Search for the cell housing the specified text and yield its (x, y) center coordinate. 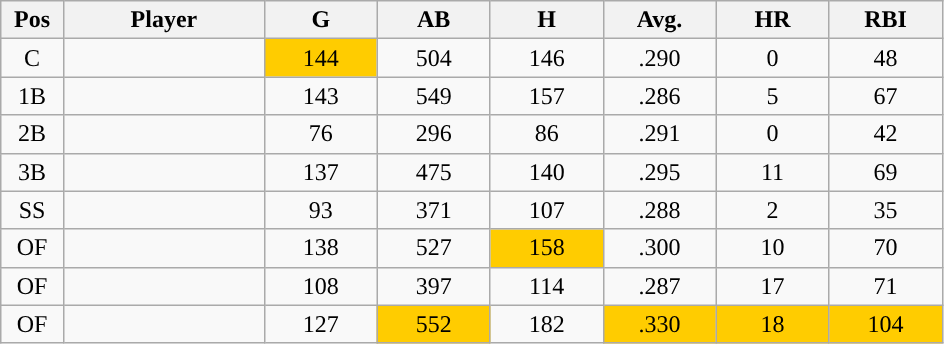
.290 (660, 58)
107 (546, 210)
67 (886, 96)
552 (434, 324)
SS (32, 210)
35 (886, 210)
5 (772, 96)
42 (886, 134)
.291 (660, 134)
3B (32, 172)
127 (320, 324)
137 (320, 172)
138 (320, 248)
86 (546, 134)
504 (434, 58)
Avg. (660, 20)
158 (546, 248)
549 (434, 96)
144 (320, 58)
2 (772, 210)
93 (320, 210)
527 (434, 248)
Player (164, 20)
.295 (660, 172)
HR (772, 20)
1B (32, 96)
182 (546, 324)
71 (886, 286)
18 (772, 324)
397 (434, 286)
.288 (660, 210)
296 (434, 134)
143 (320, 96)
70 (886, 248)
H (546, 20)
RBI (886, 20)
Pos (32, 20)
.330 (660, 324)
G (320, 20)
17 (772, 286)
2B (32, 134)
69 (886, 172)
140 (546, 172)
AB (434, 20)
371 (434, 210)
C (32, 58)
10 (772, 248)
475 (434, 172)
.300 (660, 248)
146 (546, 58)
.287 (660, 286)
11 (772, 172)
114 (546, 286)
108 (320, 286)
48 (886, 58)
104 (886, 324)
76 (320, 134)
157 (546, 96)
.286 (660, 96)
